Scan for the cell matching the given text and deliver its (x, y) coordinate at center. 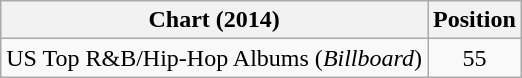
US Top R&B/Hip-Hop Albums (Billboard) (214, 58)
Chart (2014) (214, 20)
Position (475, 20)
55 (475, 58)
